For the text-containing cell, return its midpoint in [x, y] coordinate format. 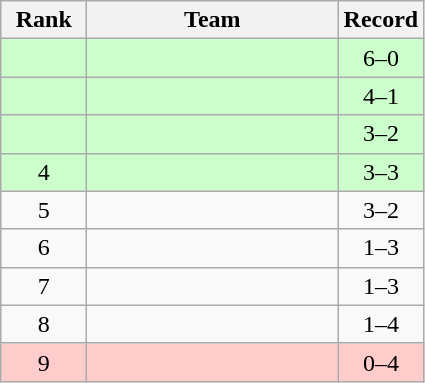
6–0 [381, 58]
6 [44, 248]
1–4 [381, 324]
9 [44, 362]
Rank [44, 20]
5 [44, 210]
0–4 [381, 362]
7 [44, 286]
8 [44, 324]
3–3 [381, 172]
4 [44, 172]
4–1 [381, 96]
Team [212, 20]
Record [381, 20]
